Pinpoint the cell where the given text exists, returning its [x, y] midpoint coordinate. 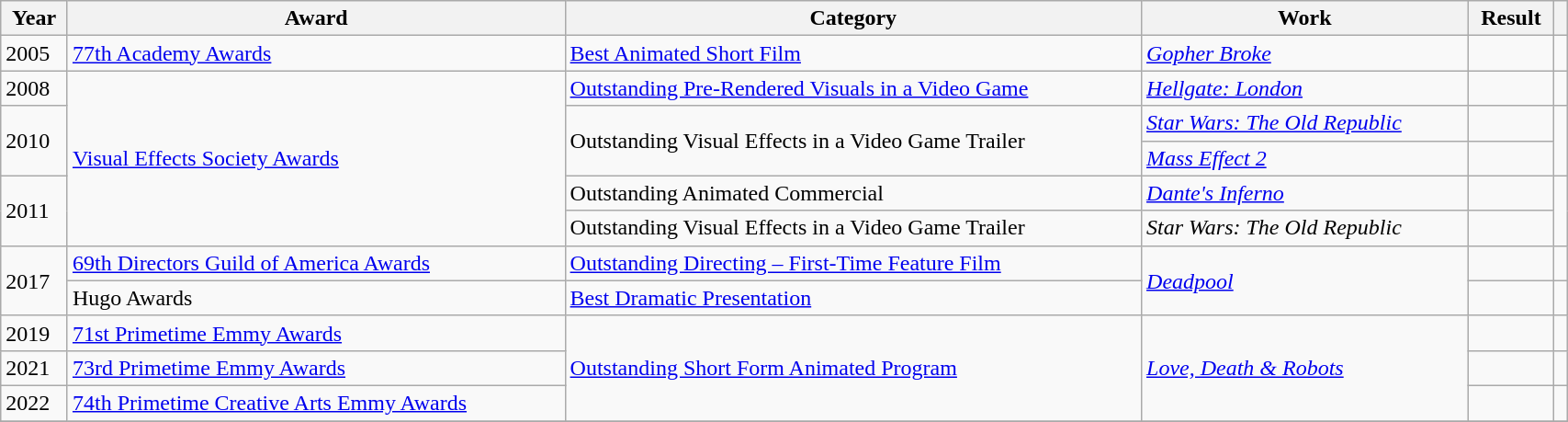
Hugo Awards [316, 298]
Mass Effect 2 [1304, 158]
Outstanding Pre-Rendered Visuals in a Video Game [852, 88]
Gopher Broke [1304, 53]
Best Animated Short Film [852, 53]
73rd Primetime Emmy Awards [316, 368]
2008 [35, 88]
Dante's Inferno [1304, 193]
2005 [35, 53]
2022 [35, 403]
Visual Effects Society Awards [316, 158]
2010 [35, 141]
Love, Death & Robots [1304, 368]
2011 [35, 211]
Deadpool [1304, 280]
69th Directors Guild of America Awards [316, 263]
77th Academy Awards [316, 53]
Hellgate: London [1304, 88]
2021 [35, 368]
2019 [35, 333]
Award [316, 18]
Outstanding Short Form Animated Program [852, 368]
Best Dramatic Presentation [852, 298]
74th Primetime Creative Arts Emmy Awards [316, 403]
Work [1304, 18]
71st Primetime Emmy Awards [316, 333]
Result [1511, 18]
Outstanding Animated Commercial [852, 193]
Year [35, 18]
2017 [35, 280]
Category [852, 18]
Outstanding Directing – First-Time Feature Film [852, 263]
